Extract the [x, y] coordinate from the center of the cell holding the provided text.  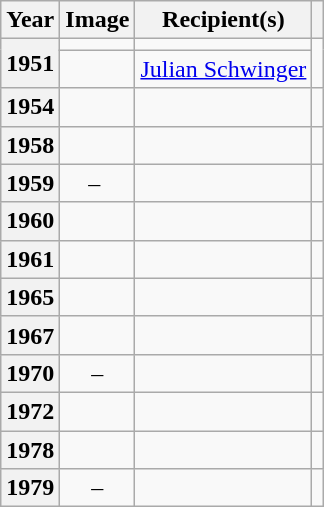
1978 [30, 449]
1970 [30, 373]
1960 [30, 221]
Recipient(s) [224, 20]
1972 [30, 411]
1951 [30, 64]
Image [98, 20]
1979 [30, 488]
Julian Schwinger [224, 69]
1965 [30, 297]
1954 [30, 107]
1961 [30, 259]
1967 [30, 335]
1958 [30, 145]
1959 [30, 183]
Year [30, 20]
